Provide the [x, y] coordinate of the cell's center where the given text is located.  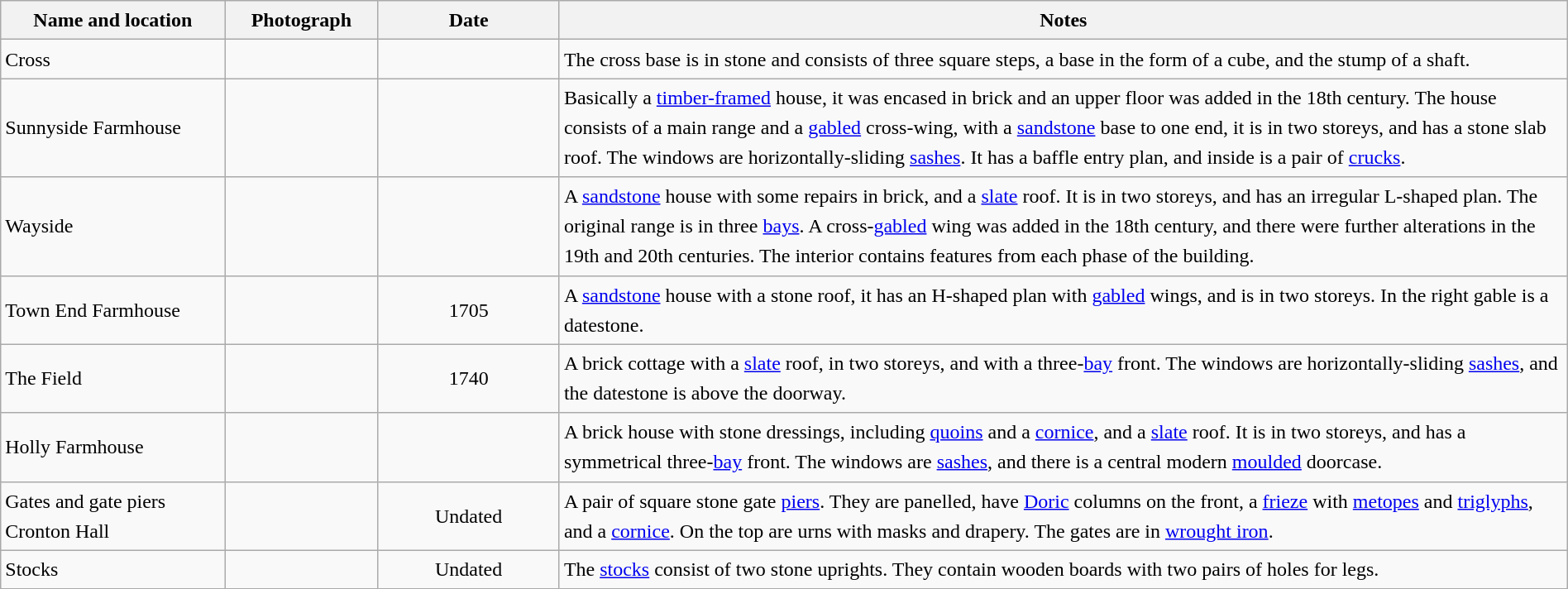
Name and location [112, 20]
The stocks consist of two stone uprights. They contain wooden boards with two pairs of holes for legs. [1064, 569]
Sunnyside Farmhouse [112, 127]
A sandstone house with a stone roof, it has an H-shaped plan with gabled wings, and is in two storeys. In the right gable is a datestone. [1064, 309]
1740 [468, 379]
Wayside [112, 227]
Cross [112, 60]
Town End Farmhouse [112, 309]
Holly Farmhouse [112, 447]
Photograph [301, 20]
The Field [112, 379]
The cross base is in stone and consists of three square steps, a base in the form of a cube, and the stump of a shaft. [1064, 60]
1705 [468, 309]
Stocks [112, 569]
Gates and gate piersCronton Hall [112, 516]
Date [468, 20]
Notes [1064, 20]
